Provide the (X, Y) coordinate of the cell's center where the given text is located.  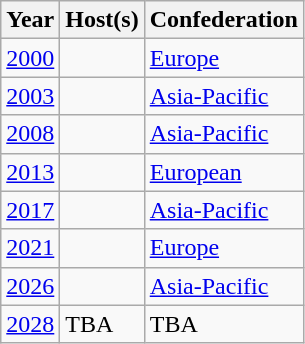
2028 (30, 324)
2000 (30, 58)
2003 (30, 96)
Host(s) (102, 20)
2021 (30, 248)
Year (30, 20)
2026 (30, 286)
2013 (30, 172)
2008 (30, 134)
European (224, 172)
Confederation (224, 20)
2017 (30, 210)
